For the text-containing cell, return its midpoint in (X, Y) coordinate format. 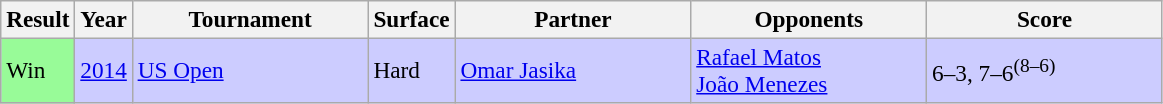
Win (38, 70)
Partner (573, 19)
Omar Jasika (573, 70)
US Open (250, 70)
Opponents (809, 19)
6–3, 7–6(8–6) (1045, 70)
2014 (104, 70)
Hard (412, 70)
Tournament (250, 19)
Surface (412, 19)
Score (1045, 19)
Rafael Matos João Menezes (809, 70)
Year (104, 19)
Result (38, 19)
